Output the [x, y] coordinate of the center of the cell containing the given text.  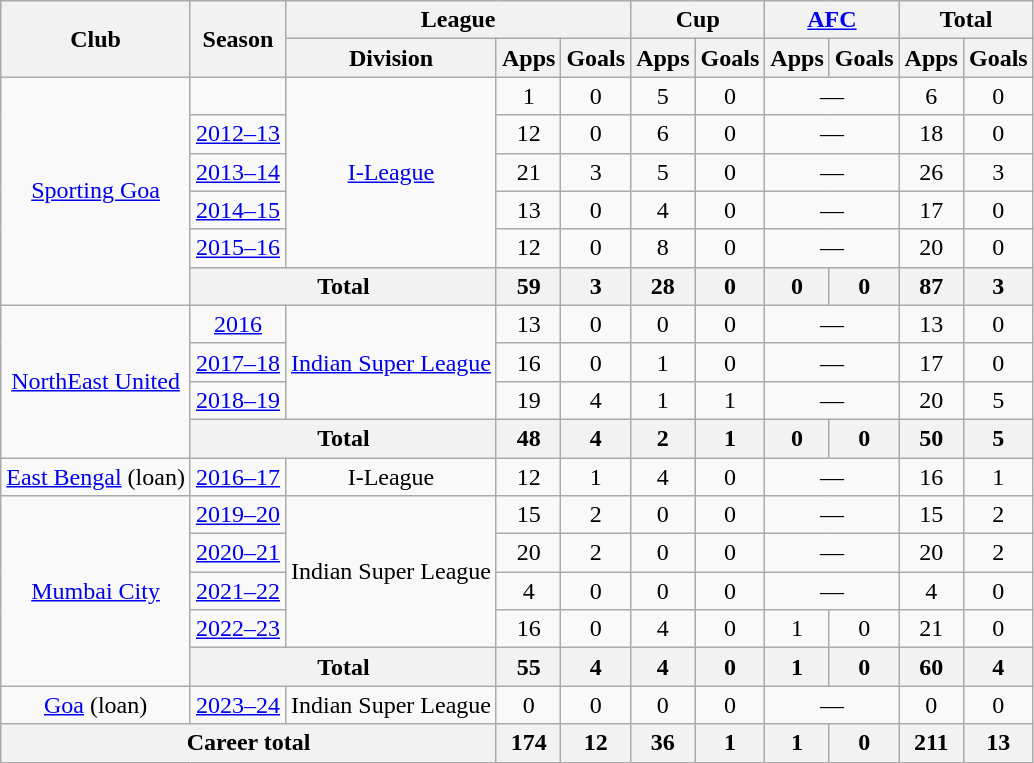
Cup [698, 20]
East Bengal (loan) [96, 477]
2016–17 [238, 477]
55 [528, 667]
League [458, 20]
2013–14 [238, 172]
Season [238, 39]
36 [663, 743]
NorthEast United [96, 381]
2016 [238, 324]
19 [528, 400]
8 [663, 248]
50 [931, 438]
2022–23 [238, 629]
2020–21 [238, 553]
87 [931, 286]
2018–19 [238, 400]
60 [931, 667]
Club [96, 39]
2012–13 [238, 134]
Mumbai City [96, 591]
28 [663, 286]
Division [390, 58]
174 [528, 743]
2014–15 [238, 210]
48 [528, 438]
26 [931, 172]
Goa (loan) [96, 705]
211 [931, 743]
2019–20 [238, 515]
18 [931, 134]
2023–24 [238, 705]
AFC [832, 20]
2015–16 [238, 248]
59 [528, 286]
2021–22 [238, 591]
Career total [249, 743]
2017–18 [238, 362]
Sporting Goa [96, 191]
